For the text-containing cell, return its midpoint in (X, Y) coordinate format. 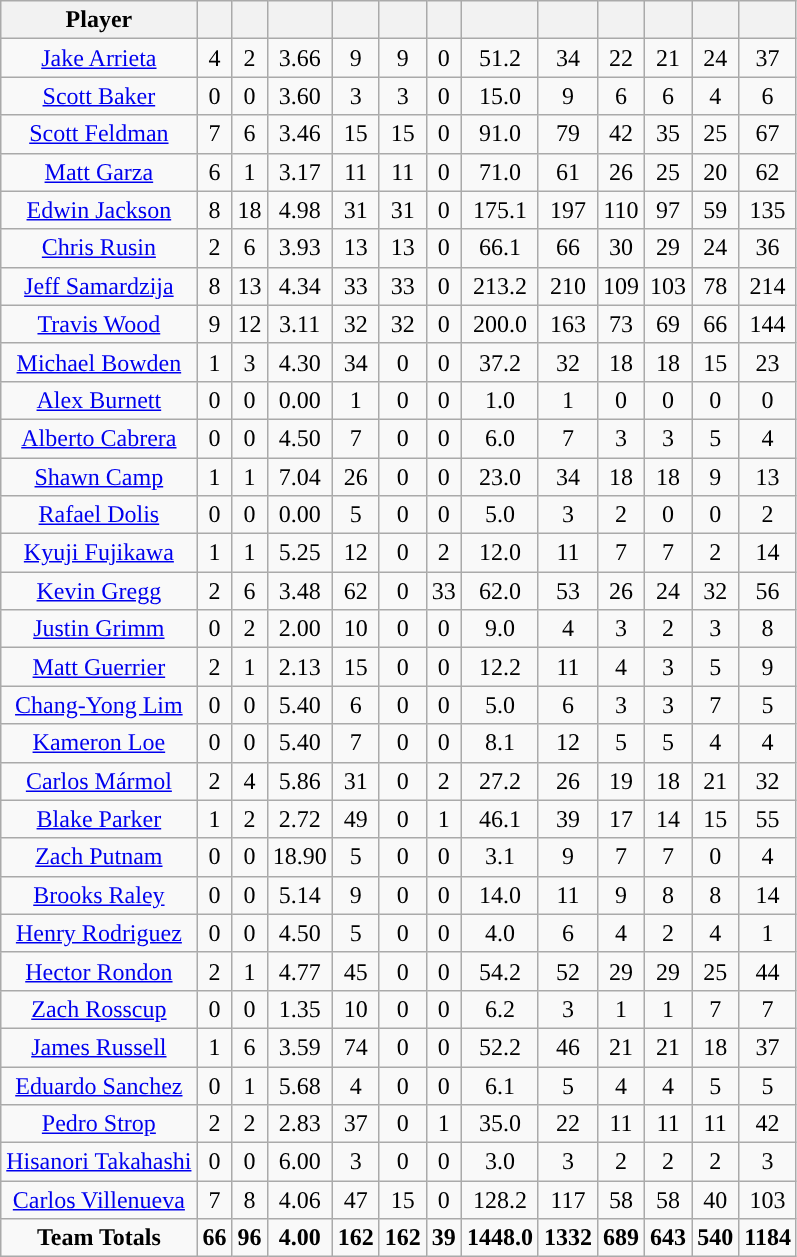
Henry Rodriguez (99, 933)
210 (568, 286)
14.0 (500, 895)
Player (99, 20)
78 (716, 286)
5.14 (300, 895)
40 (716, 1200)
6.2 (500, 1009)
Zach Putnam (99, 857)
79 (568, 134)
37.2 (500, 362)
59 (716, 210)
4.06 (300, 1200)
109 (620, 286)
1184 (768, 1238)
135 (768, 210)
4.98 (300, 210)
1.0 (500, 400)
Kyuji Fujikawa (99, 553)
3.60 (300, 96)
49 (356, 819)
36 (768, 248)
6.1 (500, 1085)
3.93 (300, 248)
54.2 (500, 971)
Shawn Camp (99, 477)
4.0 (500, 933)
Brooks Raley (99, 895)
53 (568, 591)
Rafael Dolis (99, 515)
74 (356, 1047)
Team Totals (99, 1238)
Kameron Loe (99, 743)
James Russell (99, 1047)
96 (250, 1238)
67 (768, 134)
Edwin Jackson (99, 210)
4.30 (300, 362)
8.1 (500, 743)
55 (768, 819)
200.0 (500, 324)
1.35 (300, 1009)
4.34 (300, 286)
Scott Feldman (99, 134)
20 (716, 172)
44 (768, 971)
214 (768, 286)
689 (620, 1238)
27.2 (500, 781)
56 (768, 591)
3.1 (500, 857)
19 (620, 781)
175.1 (500, 210)
3.46 (300, 134)
3.59 (300, 1047)
61 (568, 172)
15.0 (500, 96)
6.0 (500, 438)
12.0 (500, 553)
Michael Bowden (99, 362)
Chang-Yong Lim (99, 705)
643 (668, 1238)
23 (768, 362)
Travis Wood (99, 324)
Chris Rusin (99, 248)
7.04 (300, 477)
197 (568, 210)
35 (668, 134)
110 (620, 210)
Zach Rosscup (99, 1009)
5.86 (300, 781)
45 (356, 971)
97 (668, 210)
62.0 (500, 591)
Hector Rondon (99, 971)
213.2 (500, 286)
12.2 (500, 667)
52.2 (500, 1047)
117 (568, 1200)
6.00 (300, 1162)
51.2 (500, 58)
Jeff Samardzija (99, 286)
3.48 (300, 591)
163 (568, 324)
4.77 (300, 971)
2.13 (300, 667)
3.0 (500, 1162)
47 (356, 1200)
18.90 (300, 857)
Hisanori Takahashi (99, 1162)
71.0 (500, 172)
9.0 (500, 629)
46 (568, 1047)
35.0 (500, 1124)
Matt Garza (99, 172)
2.00 (300, 629)
540 (716, 1238)
3.17 (300, 172)
Justin Grimm (99, 629)
128.2 (500, 1200)
3.66 (300, 58)
69 (668, 324)
Pedro Strop (99, 1124)
1332 (568, 1238)
91.0 (500, 134)
Scott Baker (99, 96)
Carlos Villenueva (99, 1200)
2.83 (300, 1124)
Carlos Mármol (99, 781)
Matt Guerrier (99, 667)
Eduardo Sanchez (99, 1085)
144 (768, 324)
Kevin Gregg (99, 591)
46.1 (500, 819)
Alex Burnett (99, 400)
30 (620, 248)
Blake Parker (99, 819)
Jake Arrieta (99, 58)
Alberto Cabrera (99, 438)
3.11 (300, 324)
1448.0 (500, 1238)
23.0 (500, 477)
17 (620, 819)
5.68 (300, 1085)
4.00 (300, 1238)
66.1 (500, 248)
5.25 (300, 553)
73 (620, 324)
2.72 (300, 819)
52 (568, 971)
